Provide the [X, Y] coordinate of the cell's center where the given text is located.  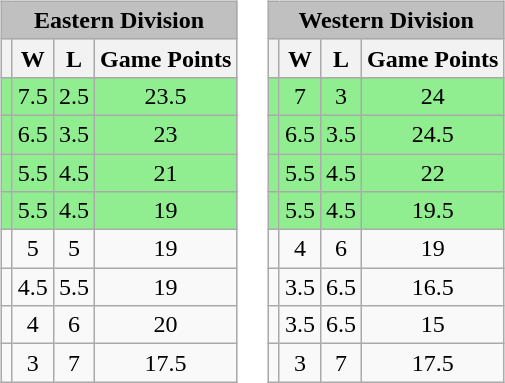
20 [165, 325]
2.5 [74, 96]
23 [165, 134]
19.5 [433, 211]
15 [433, 325]
Western Division [386, 20]
23.5 [165, 96]
7.5 [32, 96]
22 [433, 173]
24.5 [433, 134]
Eastern Division [119, 20]
21 [165, 173]
16.5 [433, 287]
24 [433, 96]
